Capture the cell that displays the provided text and extract its (x, y) central coordinate. 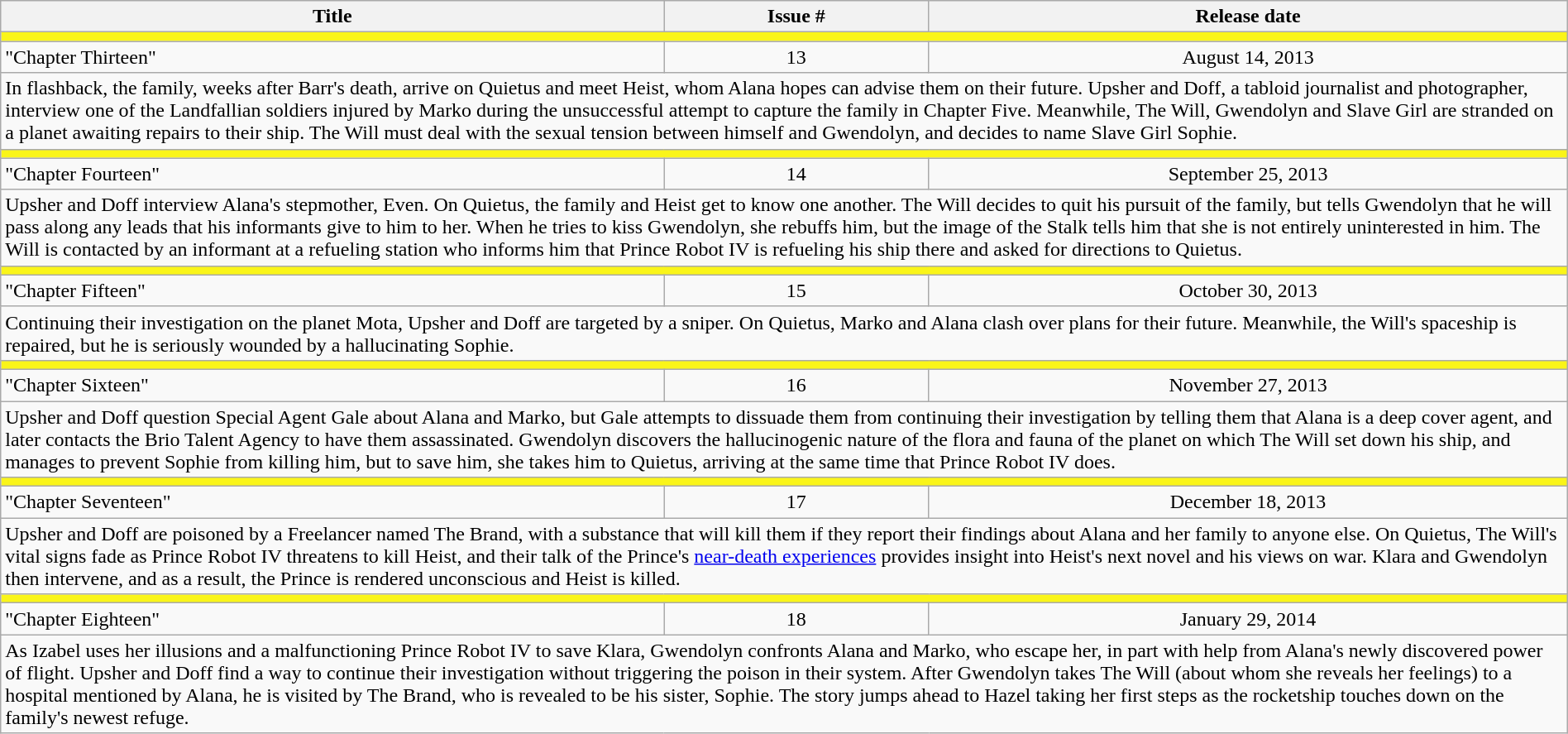
August 14, 2013 (1248, 57)
17 (796, 502)
"Chapter Fifteen" (332, 290)
15 (796, 290)
September 25, 2013 (1248, 174)
October 30, 2013 (1248, 290)
November 27, 2013 (1248, 385)
"Chapter Fourteen" (332, 174)
13 (796, 57)
"Chapter Sixteen" (332, 385)
14 (796, 174)
Issue # (796, 17)
16 (796, 385)
Release date (1248, 17)
"Chapter Thirteen" (332, 57)
18 (796, 619)
December 18, 2013 (1248, 502)
"Chapter Seventeen" (332, 502)
Title (332, 17)
January 29, 2014 (1248, 619)
"Chapter Eighteen" (332, 619)
